Scan for the cell matching the given text and deliver its [X, Y] coordinate at center. 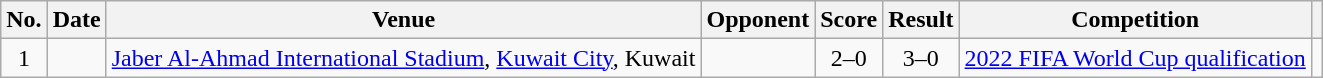
1 [24, 58]
Opponent [758, 20]
Date [76, 20]
2–0 [849, 58]
3–0 [921, 58]
Score [849, 20]
Jaber Al-Ahmad International Stadium, Kuwait City, Kuwait [404, 58]
2022 FIFA World Cup qualification [1135, 58]
No. [24, 20]
Venue [404, 20]
Result [921, 20]
Competition [1135, 20]
